Determine the [X, Y] coordinate at the center of the cell enclosing the given text.  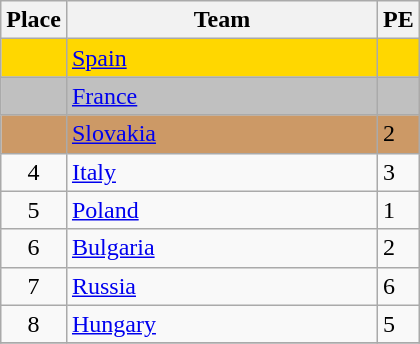
Place [34, 20]
3 [399, 172]
Bulgaria [222, 248]
Hungary [222, 324]
France [222, 96]
Spain [222, 58]
1 [399, 210]
Poland [222, 210]
Team [222, 20]
7 [34, 286]
8 [34, 324]
4 [34, 172]
Slovakia [222, 134]
Russia [222, 286]
PE [399, 20]
Italy [222, 172]
